Capture the cell that displays the provided text and extract its [X, Y] central coordinate. 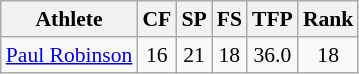
36.0 [272, 55]
Athlete [70, 19]
21 [194, 55]
16 [156, 55]
CF [156, 19]
Rank [328, 19]
FS [230, 19]
Paul Robinson [70, 55]
SP [194, 19]
TFP [272, 19]
